Pinpoint the cell where the given text exists, returning its [x, y] midpoint coordinate. 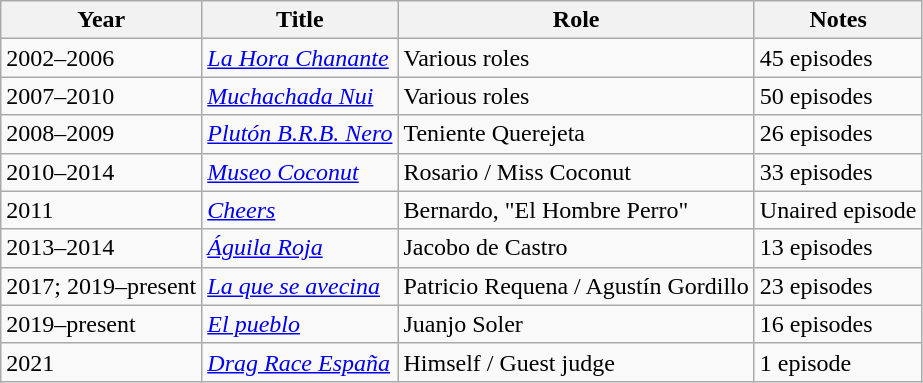
16 episodes [838, 324]
La que se avecina [300, 286]
Drag Race España [300, 362]
2002–2006 [102, 58]
50 episodes [838, 96]
2007–2010 [102, 96]
2010–2014 [102, 172]
La Hora Chanante [300, 58]
2013–2014 [102, 248]
45 episodes [838, 58]
Juanjo Soler [576, 324]
33 episodes [838, 172]
Role [576, 20]
2011 [102, 210]
Museo Coconut [300, 172]
Rosario / Miss Coconut [576, 172]
Title [300, 20]
23 episodes [838, 286]
Himself / Guest judge [576, 362]
Jacobo de Castro [576, 248]
Patricio Requena / Agustín Gordillo [576, 286]
Plutón B.R.B. Nero [300, 134]
Unaired episode [838, 210]
2021 [102, 362]
Bernardo, "El Hombre Perro" [576, 210]
Águila Roja [300, 248]
Year [102, 20]
13 episodes [838, 248]
26 episodes [838, 134]
1 episode [838, 362]
2008–2009 [102, 134]
2019–present [102, 324]
Notes [838, 20]
Muchachada Nui [300, 96]
El pueblo [300, 324]
2017; 2019–present [102, 286]
Cheers [300, 210]
Teniente Querejeta [576, 134]
